Determine the [X, Y] coordinate at the center of the cell enclosing the given text.  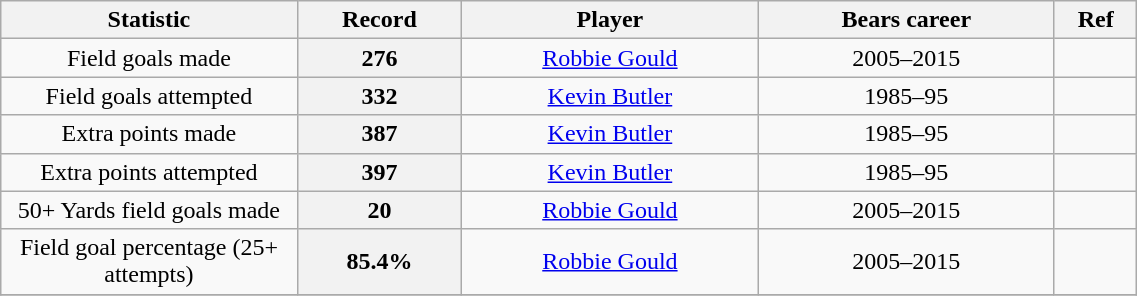
387 [380, 134]
Ref [1095, 20]
Player [610, 20]
Field goal percentage (25+ attempts) [149, 262]
20 [380, 210]
Field goals made [149, 58]
332 [380, 96]
Extra points attempted [149, 172]
Extra points made [149, 134]
85.4% [380, 262]
276 [380, 58]
Statistic [149, 20]
Record [380, 20]
50+ Yards field goals made [149, 210]
Field goals attempted [149, 96]
Bears career [906, 20]
397 [380, 172]
